Return (x, y) of the center of cell containing provided text 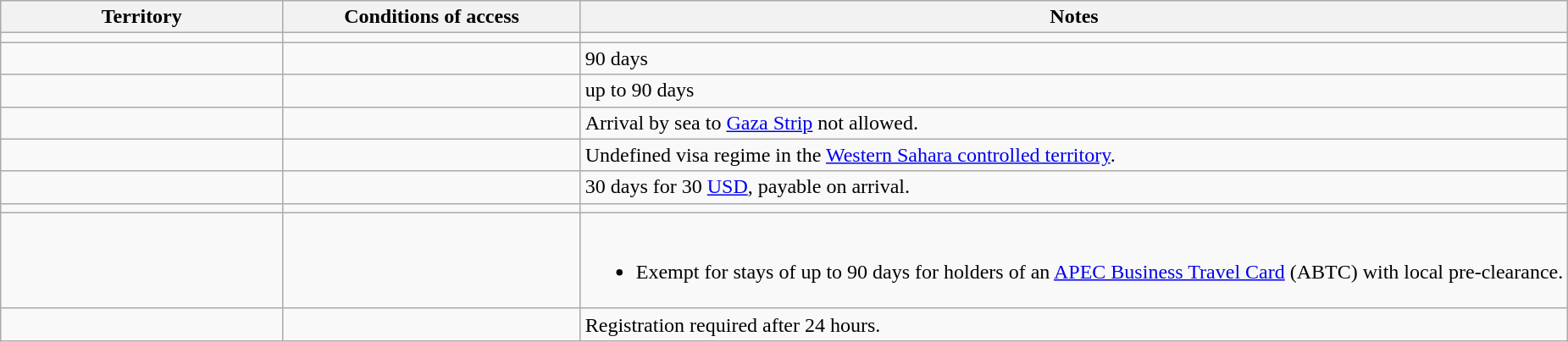
Arrival by sea to Gaza Strip not allowed. (1074, 123)
30 days for 30 USD, payable on arrival. (1074, 187)
Territory (142, 17)
90 days (1074, 58)
Notes (1074, 17)
Undefined visa regime in the Western Sahara controlled territory. (1074, 155)
Exempt for stays of up to 90 days for holders of an APEC Business Travel Card (ABTC) with local pre-clearance. (1074, 261)
Conditions of access (432, 17)
up to 90 days (1074, 91)
Registration required after 24 hours. (1074, 324)
